Output the [X, Y] coordinate of the center of the cell containing the given text.  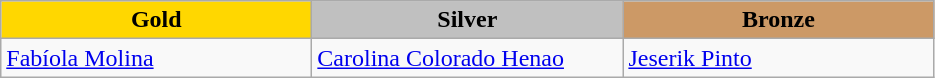
Jeserik Pinto [778, 58]
Gold [156, 20]
Carolina Colorado Henao [468, 58]
Silver [468, 20]
Bronze [778, 20]
Fabíola Molina [156, 58]
